Identify which cell holds the provided text, then report its [X, Y] central coordinate. 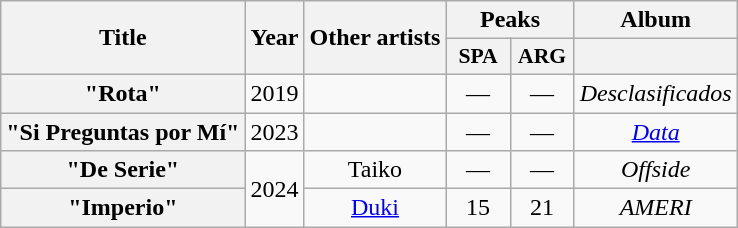
ARG [542, 57]
Offside [656, 170]
"De Serie" [123, 170]
Duki [375, 208]
"Si Preguntas por Mí" [123, 131]
Taiko [375, 170]
"Rota" [123, 93]
Peaks [510, 20]
15 [478, 208]
21 [542, 208]
Year [274, 38]
Album [656, 20]
Title [123, 38]
Data [656, 131]
2023 [274, 131]
SPA [478, 57]
2019 [274, 93]
2024 [274, 189]
"Imperio" [123, 208]
Other artists [375, 38]
Desclasificados [656, 93]
AMERI [656, 208]
